Return [x, y] of the center of cell containing provided text 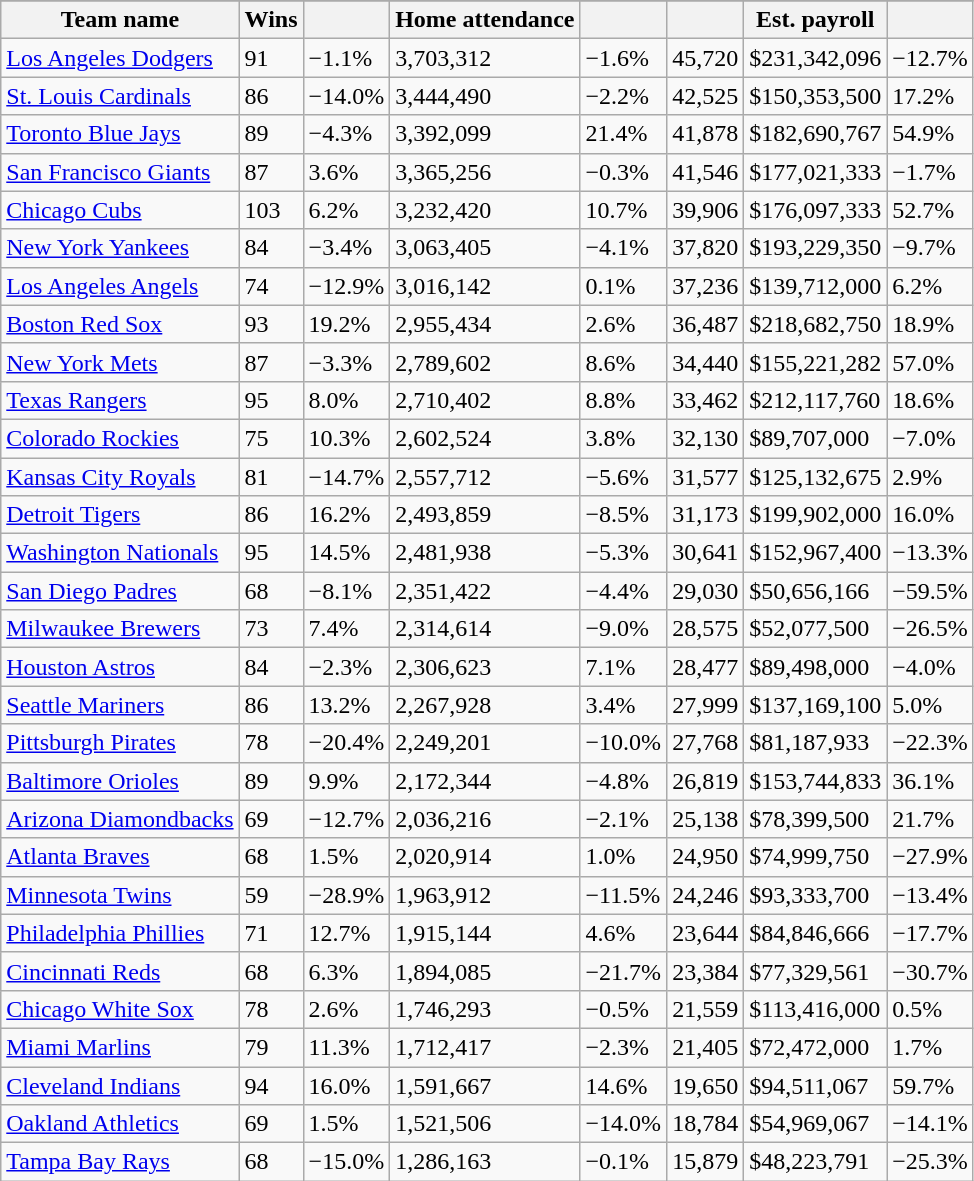
Baltimore Orioles [120, 781]
$193,229,350 [816, 248]
−13.4% [930, 895]
Philadelphia Phillies [120, 933]
29,030 [706, 591]
$176,097,333 [816, 210]
33,462 [706, 400]
24,246 [706, 895]
1,286,163 [485, 1162]
1,746,293 [485, 1009]
91 [271, 58]
−4.1% [624, 248]
2,020,914 [485, 857]
1,591,667 [485, 1085]
71 [271, 933]
16.2% [346, 515]
2,602,524 [485, 438]
2,493,859 [485, 515]
30,641 [706, 553]
37,236 [706, 286]
79 [271, 1047]
−30.7% [930, 971]
Chicago Cubs [120, 210]
1,894,085 [485, 971]
2.9% [930, 477]
2,306,623 [485, 667]
42,525 [706, 96]
−8.1% [346, 591]
11.3% [346, 1047]
14.5% [346, 553]
$48,223,791 [816, 1162]
$89,498,000 [816, 667]
21,405 [706, 1047]
Wins [271, 20]
34,440 [706, 362]
Team name [120, 20]
$72,472,000 [816, 1047]
Seattle Mariners [120, 705]
Washington Nationals [120, 553]
Est. payroll [816, 20]
−17.7% [930, 933]
−26.5% [930, 629]
1,963,912 [485, 895]
−4.0% [930, 667]
−4.3% [346, 134]
2,267,928 [485, 705]
59 [271, 895]
73 [271, 629]
Kansas City Royals [120, 477]
19.2% [346, 324]
−0.1% [624, 1162]
28,575 [706, 629]
18.6% [930, 400]
0.1% [624, 286]
Los Angeles Dodgers [120, 58]
Los Angeles Angels [120, 286]
8.6% [624, 362]
3,232,420 [485, 210]
15,879 [706, 1162]
3,392,099 [485, 134]
New York Mets [120, 362]
$54,969,067 [816, 1124]
−13.3% [930, 553]
7.1% [624, 667]
Miami Marlins [120, 1047]
45,720 [706, 58]
−1.1% [346, 58]
2,314,614 [485, 629]
−8.5% [624, 515]
8.0% [346, 400]
Detroit Tigers [120, 515]
Cincinnati Reds [120, 971]
14.6% [624, 1085]
$218,682,750 [816, 324]
−15.0% [346, 1162]
3.6% [346, 172]
$199,902,000 [816, 515]
−4.4% [624, 591]
−0.3% [624, 172]
San Diego Padres [120, 591]
New York Yankees [120, 248]
2,351,422 [485, 591]
Toronto Blue Jays [120, 134]
Minnesota Twins [120, 895]
Colorado Rockies [120, 438]
−3.3% [346, 362]
27,768 [706, 743]
St. Louis Cardinals [120, 96]
7.4% [346, 629]
−25.3% [930, 1162]
$155,221,282 [816, 362]
2,249,201 [485, 743]
36,487 [706, 324]
−2.2% [624, 96]
−9.7% [930, 248]
Atlanta Braves [120, 857]
54.9% [930, 134]
$89,707,000 [816, 438]
18,784 [706, 1124]
$50,656,166 [816, 591]
1,915,144 [485, 933]
2,710,402 [485, 400]
$212,117,760 [816, 400]
23,384 [706, 971]
103 [271, 210]
75 [271, 438]
$94,511,067 [816, 1085]
$84,846,666 [816, 933]
41,878 [706, 134]
21,559 [706, 1009]
5.0% [930, 705]
$74,999,750 [816, 857]
1.7% [930, 1047]
−7.0% [930, 438]
−27.9% [930, 857]
1,521,506 [485, 1124]
31,173 [706, 515]
$81,187,933 [816, 743]
−12.9% [346, 286]
−2.1% [624, 819]
3.4% [624, 705]
Chicago White Sox [120, 1009]
2,172,344 [485, 781]
Pittsburgh Pirates [120, 743]
−5.6% [624, 477]
$125,132,675 [816, 477]
$78,399,500 [816, 819]
$137,169,100 [816, 705]
27,999 [706, 705]
81 [271, 477]
57.0% [930, 362]
−10.0% [624, 743]
$152,967,400 [816, 553]
−20.4% [346, 743]
36.1% [930, 781]
10.3% [346, 438]
3,365,256 [485, 172]
−14.7% [346, 477]
94 [271, 1085]
37,820 [706, 248]
−11.5% [624, 895]
Texas Rangers [120, 400]
−22.3% [930, 743]
2,955,434 [485, 324]
$139,712,000 [816, 286]
18.9% [930, 324]
2,036,216 [485, 819]
$182,690,767 [816, 134]
6.3% [346, 971]
52.7% [930, 210]
2,789,602 [485, 362]
31,577 [706, 477]
Milwaukee Brewers [120, 629]
−0.5% [624, 1009]
$153,744,833 [816, 781]
10.7% [624, 210]
3,444,490 [485, 96]
21.7% [930, 819]
26,819 [706, 781]
Arizona Diamondbacks [120, 819]
−5.3% [624, 553]
Home attendance [485, 20]
19,650 [706, 1085]
2,557,712 [485, 477]
$150,353,500 [816, 96]
$93,333,700 [816, 895]
−14.1% [930, 1124]
25,138 [706, 819]
$231,342,096 [816, 58]
−21.7% [624, 971]
3,703,312 [485, 58]
−28.9% [346, 895]
Tampa Bay Rays [120, 1162]
13.2% [346, 705]
17.2% [930, 96]
Houston Astros [120, 667]
Cleveland Indians [120, 1085]
32,130 [706, 438]
24,950 [706, 857]
59.7% [930, 1085]
28,477 [706, 667]
41,546 [706, 172]
9.9% [346, 781]
1,712,417 [485, 1047]
3.8% [624, 438]
3,063,405 [485, 248]
4.6% [624, 933]
$113,416,000 [816, 1009]
−4.8% [624, 781]
1.0% [624, 857]
21.4% [624, 134]
2,481,938 [485, 553]
0.5% [930, 1009]
12.7% [346, 933]
−9.0% [624, 629]
Boston Red Sox [120, 324]
−1.7% [930, 172]
−1.6% [624, 58]
−59.5% [930, 591]
$77,329,561 [816, 971]
93 [271, 324]
San Francisco Giants [120, 172]
−3.4% [346, 248]
$177,021,333 [816, 172]
$52,077,500 [816, 629]
39,906 [706, 210]
74 [271, 286]
Oakland Athletics [120, 1124]
3,016,142 [485, 286]
8.8% [624, 400]
23,644 [706, 933]
